Return the (x, y) coordinate for the center point of the cell that contains the specified text.  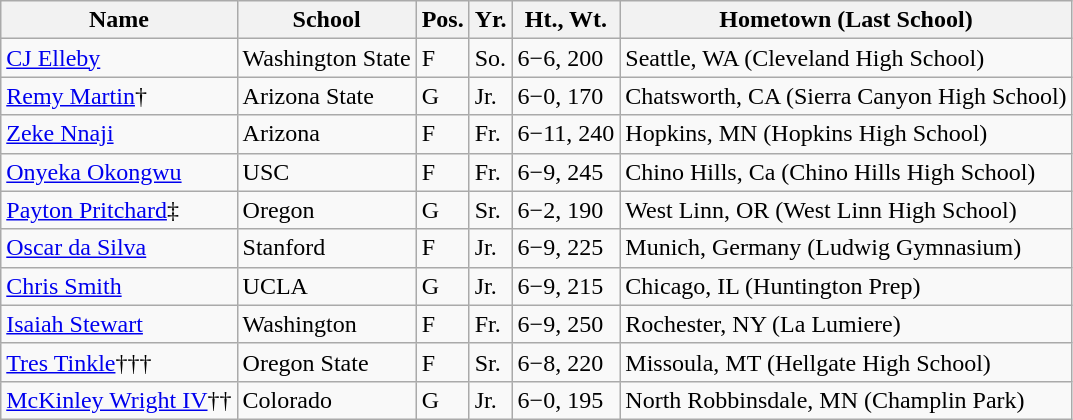
Chris Smith (119, 286)
6−11, 240 (566, 134)
Chatsworth, CA (Sierra Canyon High School) (846, 96)
School (326, 20)
Name (119, 20)
6−9, 245 (566, 172)
Arizona State (326, 96)
Chicago, IL (Huntington Prep) (846, 286)
6−2, 190 (566, 210)
Munich, Germany (Ludwig Gymnasium) (846, 248)
Tres Tinkle††† (119, 362)
Colorado (326, 400)
6−9, 225 (566, 248)
Washington (326, 324)
Zeke Nnaji (119, 134)
Hometown (Last School) (846, 20)
Washington State (326, 58)
Hopkins, MN (Hopkins High School) (846, 134)
USC (326, 172)
Pos. (442, 20)
CJ Elleby (119, 58)
6−8, 220 (566, 362)
Isaiah Stewart (119, 324)
Rochester, NY (La Lumiere) (846, 324)
Stanford (326, 248)
6−6, 200 (566, 58)
Yr. (490, 20)
North Robbinsdale, MN (Champlin Park) (846, 400)
Oscar da Silva (119, 248)
Chino Hills, Ca (Chino Hills High School) (846, 172)
Oregon State (326, 362)
Seattle, WA (Cleveland High School) (846, 58)
UCLA (326, 286)
Remy Martin† (119, 96)
Arizona (326, 134)
Missoula, MT (Hellgate High School) (846, 362)
6−0, 195 (566, 400)
So. (490, 58)
West Linn, OR (West Linn High School) (846, 210)
Payton Pritchard‡ (119, 210)
6−9, 215 (566, 286)
Oregon (326, 210)
6−0, 170 (566, 96)
6−9, 250 (566, 324)
McKinley Wright IV†† (119, 400)
Onyeka Okongwu (119, 172)
Ht., Wt. (566, 20)
